Pinpoint the cell where the given text exists, returning its [X, Y] midpoint coordinate. 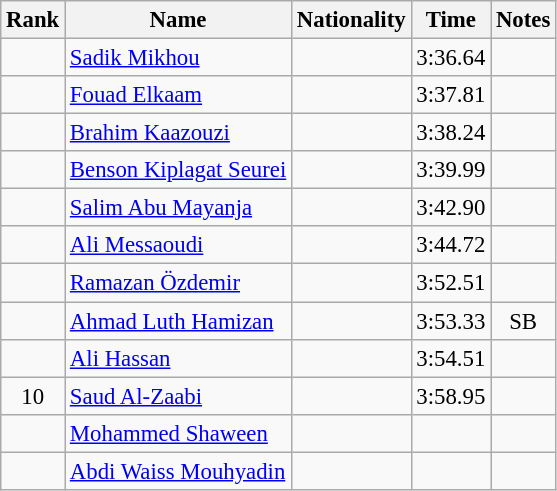
Abdi Waiss Mouhyadin [178, 471]
Ramazan Özdemir [178, 283]
3:37.81 [451, 95]
Ali Hassan [178, 358]
Notes [524, 20]
Benson Kiplagat Seurei [178, 170]
3:53.33 [451, 321]
Ahmad Luth Hamizan [178, 321]
3:39.99 [451, 170]
Brahim Kaazouzi [178, 133]
Mohammed Shaween [178, 433]
3:58.95 [451, 396]
Name [178, 20]
Rank [33, 20]
Saud Al-Zaabi [178, 396]
10 [33, 396]
Sadik Mikhou [178, 58]
Nationality [352, 20]
3:42.90 [451, 208]
3:54.51 [451, 358]
3:44.72 [451, 245]
Time [451, 20]
Ali Messaoudi [178, 245]
Salim Abu Mayanja [178, 208]
3:36.64 [451, 58]
SB [524, 321]
Fouad Elkaam [178, 95]
3:38.24 [451, 133]
3:52.51 [451, 283]
